Pinpoint the cell where the given text exists, returning its [x, y] midpoint coordinate. 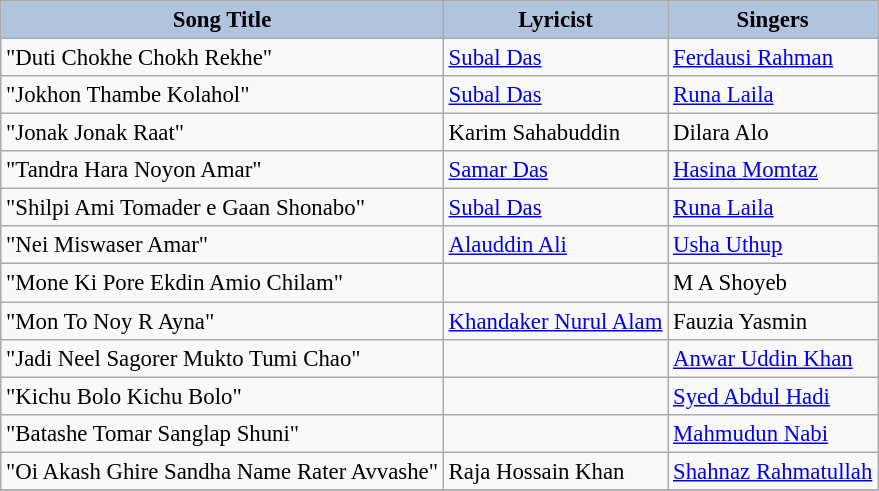
Alauddin Ali [555, 245]
Mahmudun Nabi [773, 433]
Khandaker Nurul Alam [555, 321]
"Batashe Tomar Sanglap Shuni" [222, 433]
"Mone Ki Pore Ekdin Amio Chilam" [222, 283]
"Duti Chokhe Chokh Rekhe" [222, 58]
Raja Hossain Khan [555, 471]
Ferdausi Rahman [773, 58]
"Nei Miswaser Amar" [222, 245]
Lyricist [555, 20]
M A Shoyeb [773, 283]
"Jadi Neel Sagorer Mukto Tumi Chao" [222, 358]
Samar Das [555, 170]
Syed Abdul Hadi [773, 396]
"Oi Akash Ghire Sandha Name Rater Avvashe" [222, 471]
Dilara Alo [773, 133]
Karim Sahabuddin [555, 133]
Song Title [222, 20]
"Tandra Hara Noyon Amar" [222, 170]
Singers [773, 20]
"Shilpi Ami Tomader e Gaan Shonabo" [222, 208]
"Mon To Noy R Ayna" [222, 321]
Anwar Uddin Khan [773, 358]
"Jokhon Thambe Kolahol" [222, 95]
"Jonak Jonak Raat" [222, 133]
Shahnaz Rahmatullah [773, 471]
Usha Uthup [773, 245]
Fauzia Yasmin [773, 321]
Hasina Momtaz [773, 170]
"Kichu Bolo Kichu Bolo" [222, 396]
